Provide the [x, y] coordinate of the cell's center where the given text is located.  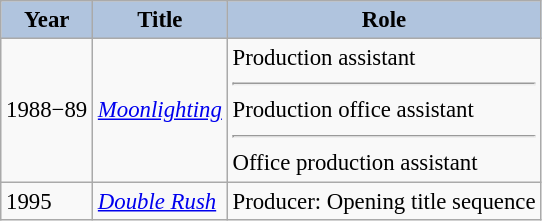
1995 [47, 201]
Producer: Opening title sequence [384, 201]
Role [384, 20]
Year [47, 20]
Double Rush [160, 201]
Title [160, 20]
Production assistantProduction office assistantOffice production assistant [384, 110]
Moonlighting [160, 110]
1988−89 [47, 110]
